Find where the given text appears and provide that cell's center as (x, y) coordinate. 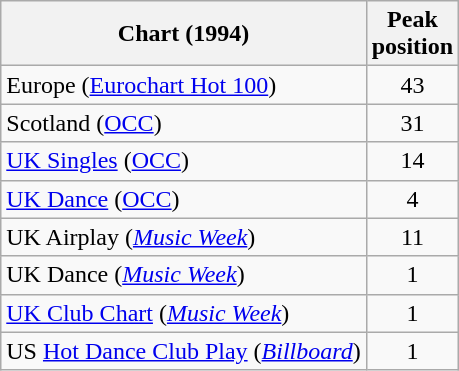
Peakposition (412, 34)
11 (412, 237)
Chart (1994) (184, 34)
Europe (Eurochart Hot 100) (184, 85)
UK Airplay (Music Week) (184, 237)
14 (412, 161)
43 (412, 85)
UK Club Chart (Music Week) (184, 313)
US Hot Dance Club Play (Billboard) (184, 351)
Scotland (OCC) (184, 123)
4 (412, 199)
UK Dance (OCC) (184, 199)
31 (412, 123)
UK Singles (OCC) (184, 161)
UK Dance (Music Week) (184, 275)
